Find where the given text appears and provide that cell's center as [X, Y] coordinate. 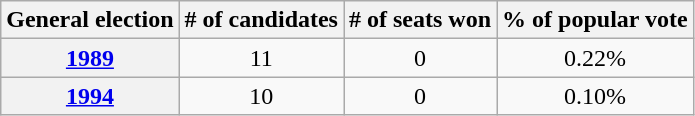
0.10% [596, 96]
% of popular vote [596, 20]
1989 [90, 58]
10 [261, 96]
1994 [90, 96]
# of seats won [420, 20]
11 [261, 58]
General election [90, 20]
# of candidates [261, 20]
0.22% [596, 58]
